Detect which cell encompasses the target text, then output its [X, Y] center coordinate. 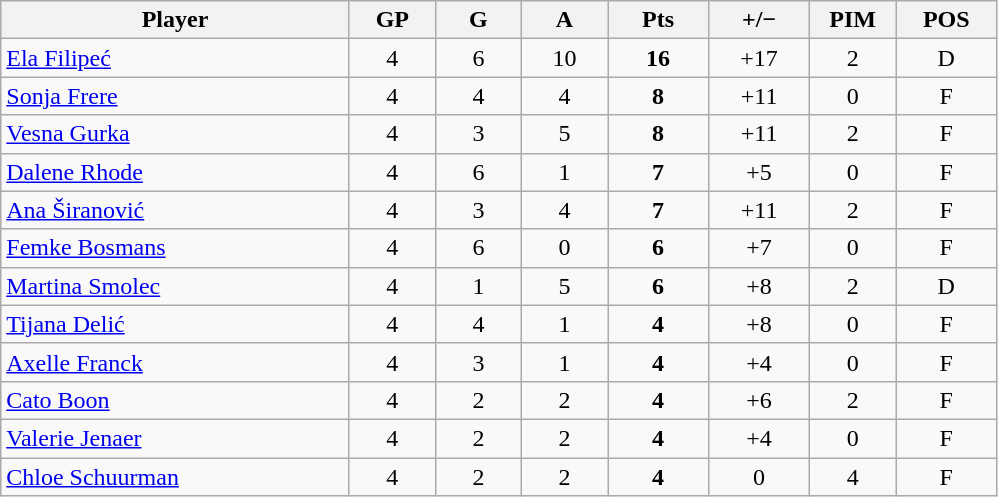
G [478, 20]
POS [946, 20]
Pts [658, 20]
Chloe Schuurman [176, 477]
Ela Filipeć [176, 58]
+17 [760, 58]
GP [392, 20]
Martina Smolec [176, 286]
+6 [760, 400]
Ana Širanović [176, 210]
+5 [760, 172]
Dalene Rhode [176, 172]
10 [564, 58]
PIM [853, 20]
Vesna Gurka [176, 134]
Valerie Jenaer [176, 438]
+/− [760, 20]
Femke Bosmans [176, 248]
Sonja Frere [176, 96]
Cato Boon [176, 400]
Player [176, 20]
+7 [760, 248]
Axelle Franck [176, 362]
16 [658, 58]
Tijana Delić [176, 324]
A [564, 20]
